Search for the cell housing the specified text and yield its [x, y] center coordinate. 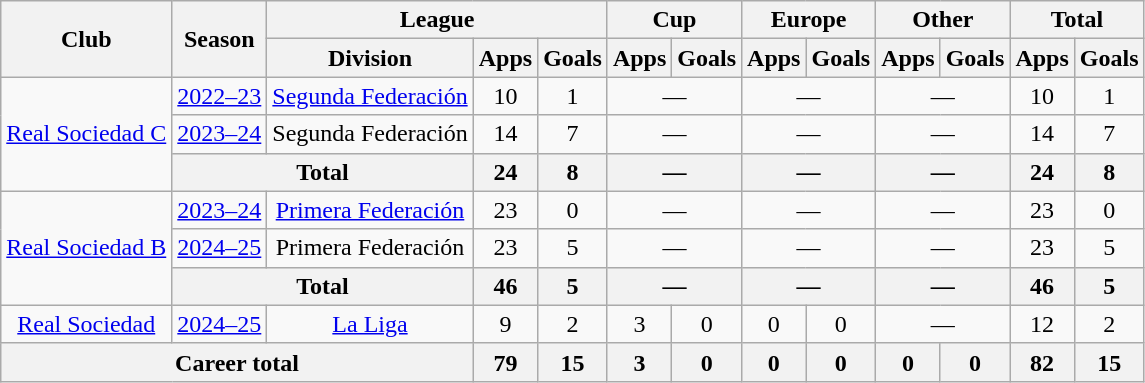
Real Sociedad [86, 324]
82 [1042, 362]
9 [505, 324]
Season [220, 39]
Career total [237, 362]
La Liga [370, 324]
2022–23 [220, 96]
12 [1042, 324]
79 [505, 362]
Real Sociedad B [86, 248]
Division [370, 58]
League [438, 20]
Real Sociedad C [86, 134]
Club [86, 39]
Cup [674, 20]
Other [943, 20]
Europe [809, 20]
